For the text-containing cell, return its midpoint in (x, y) coordinate format. 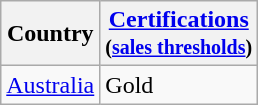
Certifications(sales thresholds) (179, 34)
Australia (50, 85)
Gold (179, 85)
Country (50, 34)
